Return the [X, Y] coordinate for the center point of the cell that contains the specified text.  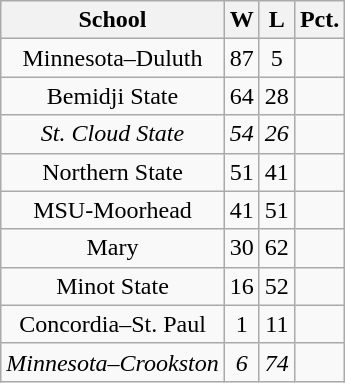
MSU-Moorhead [113, 210]
26 [276, 134]
54 [242, 134]
Northern State [113, 172]
Bemidji State [113, 96]
W [242, 20]
52 [276, 286]
87 [242, 58]
School [113, 20]
St. Cloud State [113, 134]
11 [276, 324]
Pct. [319, 20]
Minnesota–Duluth [113, 58]
30 [242, 248]
5 [276, 58]
Concordia–St. Paul [113, 324]
1 [242, 324]
28 [276, 96]
64 [242, 96]
62 [276, 248]
Minnesota–Crookston [113, 362]
6 [242, 362]
Minot State [113, 286]
L [276, 20]
16 [242, 286]
74 [276, 362]
Mary [113, 248]
